Return the (X, Y) coordinate for the center point of the cell that contains the specified text.  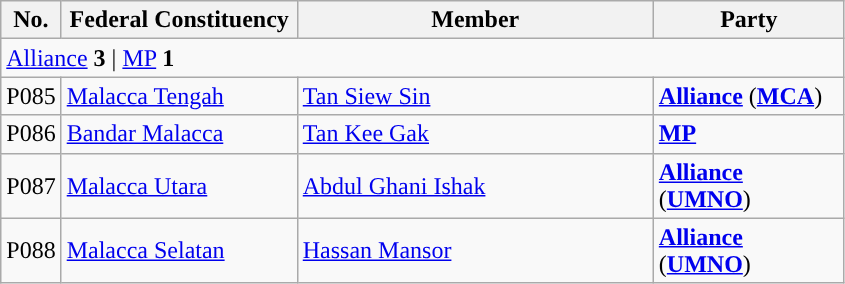
Member (475, 20)
Tan Siew Sin (475, 96)
Alliance 3 | MP 1 (423, 58)
Malacca Tengah (179, 96)
Malacca Selatan (179, 250)
Party (748, 20)
Malacca Utara (179, 186)
P088 (31, 250)
Abdul Ghani Ishak (475, 186)
P085 (31, 96)
Bandar Malacca (179, 134)
Alliance (MCA) (748, 96)
P086 (31, 134)
Tan Kee Gak (475, 134)
P087 (31, 186)
Hassan Mansor (475, 250)
No. (31, 20)
MP (748, 134)
Federal Constituency (179, 20)
